Determine the (X, Y) coordinate at the center of the cell enclosing the given text.  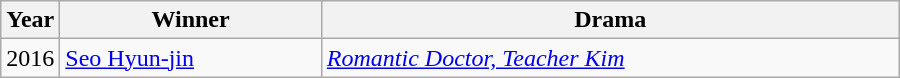
Winner (190, 20)
2016 (30, 58)
Year (30, 20)
Drama (610, 20)
Seo Hyun-jin (190, 58)
Romantic Doctor, Teacher Kim (610, 58)
